Locate the cell with the specified text and output its (x, y) center coordinate. 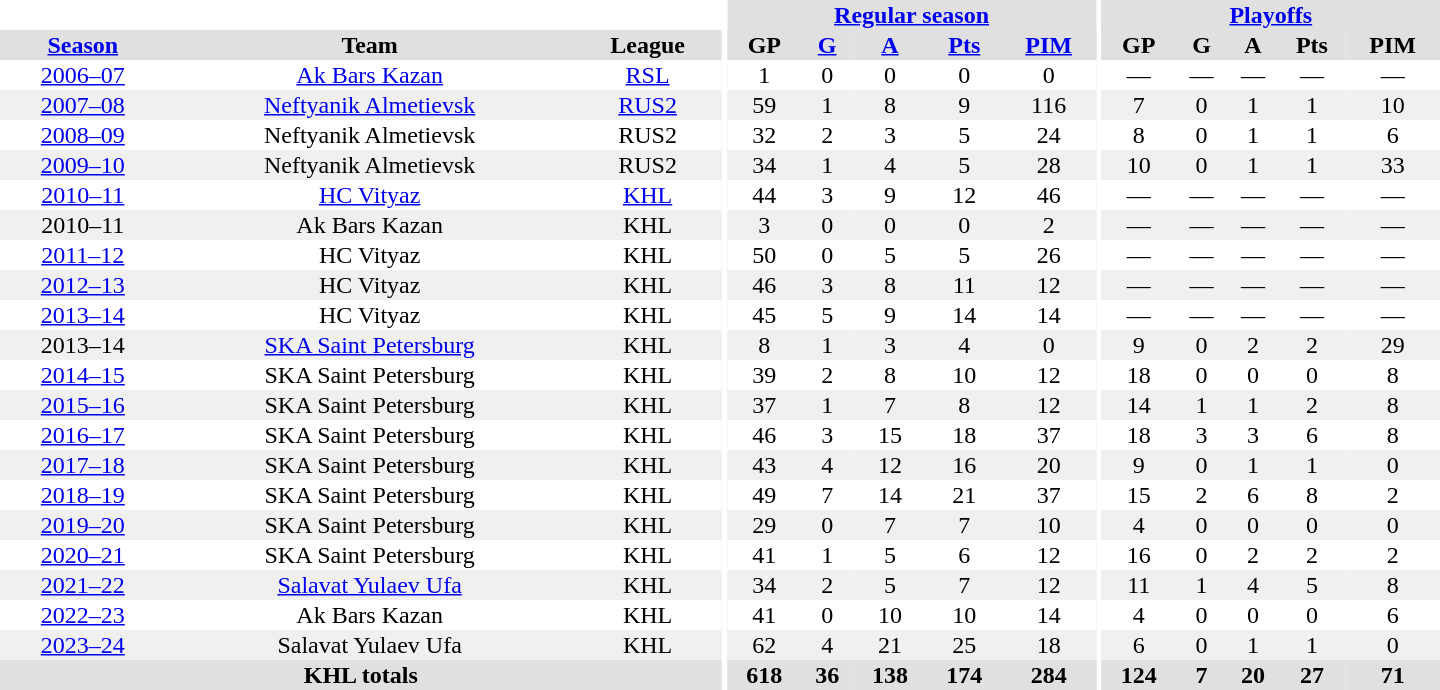
62 (764, 645)
2023–24 (83, 645)
Season (83, 45)
2014–15 (83, 375)
49 (764, 495)
2012–13 (83, 285)
174 (964, 675)
618 (764, 675)
32 (764, 135)
27 (1312, 675)
2011–12 (83, 255)
36 (826, 675)
2008–09 (83, 135)
2016–17 (83, 435)
45 (764, 315)
33 (1392, 165)
Team (370, 45)
138 (890, 675)
28 (1048, 165)
Playoffs (1271, 15)
2022–23 (83, 615)
116 (1048, 105)
Regular season (912, 15)
43 (764, 465)
2007–08 (83, 105)
2019–20 (83, 525)
RSL (648, 75)
2021–22 (83, 585)
2006–07 (83, 75)
2009–10 (83, 165)
2015–16 (83, 405)
59 (764, 105)
24 (1048, 135)
2017–18 (83, 465)
25 (964, 645)
26 (1048, 255)
44 (764, 195)
284 (1048, 675)
39 (764, 375)
2020–21 (83, 555)
71 (1392, 675)
2018–19 (83, 495)
League (648, 45)
124 (1139, 675)
50 (764, 255)
KHL totals (361, 675)
